Output the [X, Y] coordinate of the center of the cell containing the given text.  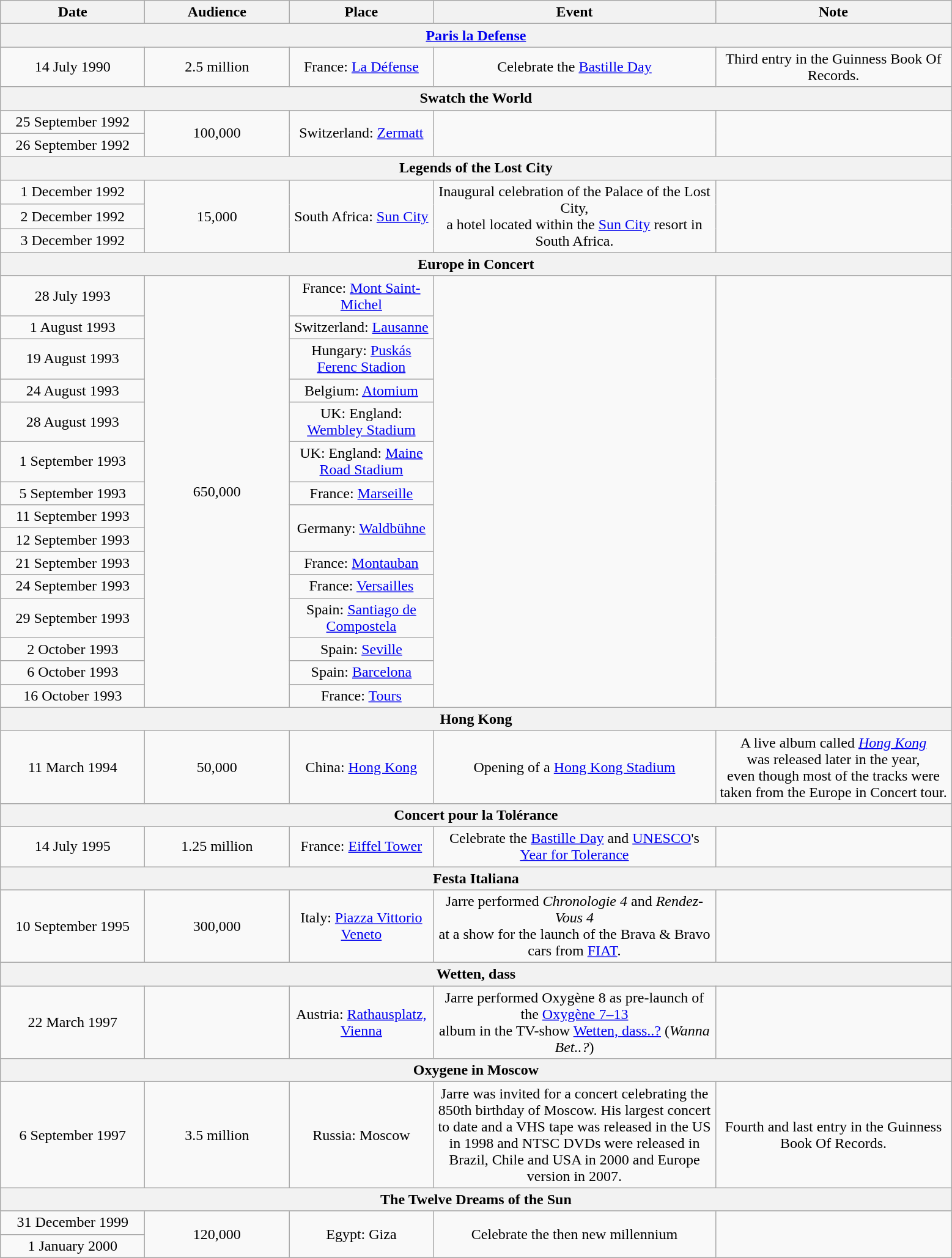
Swatch the World [476, 98]
Germany: Waldbühne [361, 528]
Austria: Rathausplatz, Vienna [361, 1022]
11 September 1993 [73, 517]
14 July 1990 [73, 67]
24 August 1993 [73, 391]
Legends of the Lost City [476, 168]
Celebrate the Bastille Day and UNESCO's Year for Tolerance [575, 846]
Hungary: Puskás Ferenc Stadion [361, 358]
Hong Kong [476, 719]
5 September 1993 [73, 493]
1 January 2000 [73, 1246]
Russia: Moscow [361, 1135]
Paris la Defense [476, 35]
16 October 1993 [73, 696]
21 September 1993 [73, 563]
Spain: Barcelona [361, 672]
France: Marseille [361, 493]
Third entry in the Guinness Book Of Records. [833, 67]
3.5 million [217, 1135]
Jarre performed Chronologie 4 and Rendez-Vous 4at a show for the launch of the Brava & Bravo cars from FIAT. [575, 927]
1.25 million [217, 846]
Inaugural celebration of the Palace of the Lost City,a hotel located within the Sun City resort in South Africa. [575, 216]
Oxygene in Moscow [476, 1070]
2 October 1993 [73, 649]
France: La Défense [361, 67]
A live album called Hong Kongwas released later in the year,even though most of the tracks were taken from the Europe in Concert tour. [833, 767]
1 December 1992 [73, 192]
1 August 1993 [73, 327]
15,000 [217, 216]
2.5 million [217, 67]
France: Montauban [361, 563]
Date [73, 12]
12 September 1993 [73, 540]
Concert pour la Tolérance [476, 815]
South Africa: Sun City [361, 216]
24 September 1993 [73, 586]
Wetten, dass [476, 974]
120,000 [217, 1234]
Spain: Santiago de Compostela [361, 617]
China: Hong Kong [361, 767]
31 December 1999 [73, 1223]
100,000 [217, 133]
2 December 1992 [73, 216]
France: Tours [361, 696]
22 March 1997 [73, 1022]
29 September 1993 [73, 617]
France: Mont Saint-Michel [361, 296]
UK: England: Wembley Stadium [361, 422]
Place [361, 12]
50,000 [217, 767]
3 December 1992 [73, 241]
6 October 1993 [73, 672]
The Twelve Dreams of the Sun [476, 1199]
Jarre performed Oxygène 8 as pre-launch of the Oxygène 7–13album in the TV-show Wetten, dass..? (Wanna Bet..?) [575, 1022]
Festa Italiana [476, 878]
France: Eiffel Tower [361, 846]
14 July 1995 [73, 846]
Celebrate the then new millennium [575, 1234]
Note [833, 12]
Europe in Concert [476, 264]
UK: England: Maine Road Stadium [361, 462]
28 August 1993 [73, 422]
Event [575, 12]
Egypt: Giza [361, 1234]
Audience [217, 12]
11 March 1994 [73, 767]
6 September 1997 [73, 1135]
300,000 [217, 927]
Fourth and last entry in the Guinness Book Of Records. [833, 1135]
1 September 1993 [73, 462]
Switzerland: Lausanne [361, 327]
Belgium: Atomium [361, 391]
28 July 1993 [73, 296]
Spain: Seville [361, 649]
France: Versailles [361, 586]
19 August 1993 [73, 358]
10 September 1995 [73, 927]
Celebrate the Bastille Day [575, 67]
Italy: Piazza Vittorio Veneto [361, 927]
25 September 1992 [73, 122]
650,000 [217, 491]
Opening of a Hong Kong Stadium [575, 767]
Switzerland: Zermatt [361, 133]
26 September 1992 [73, 145]
